Identify which cell holds the provided text, then report its (x, y) central coordinate. 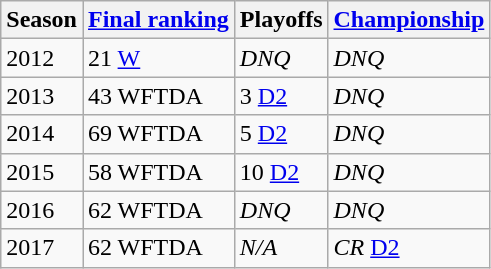
21 W (158, 58)
5 D2 (281, 134)
Playoffs (281, 20)
CR D2 (409, 248)
10 D2 (281, 172)
2012 (42, 58)
43 WFTDA (158, 96)
2016 (42, 210)
2013 (42, 96)
Final ranking (158, 20)
2017 (42, 248)
Season (42, 20)
58 WFTDA (158, 172)
N/A (281, 248)
3 D2 (281, 96)
2014 (42, 134)
Championship (409, 20)
69 WFTDA (158, 134)
2015 (42, 172)
